Capture the cell that displays the provided text and extract its [X, Y] central coordinate. 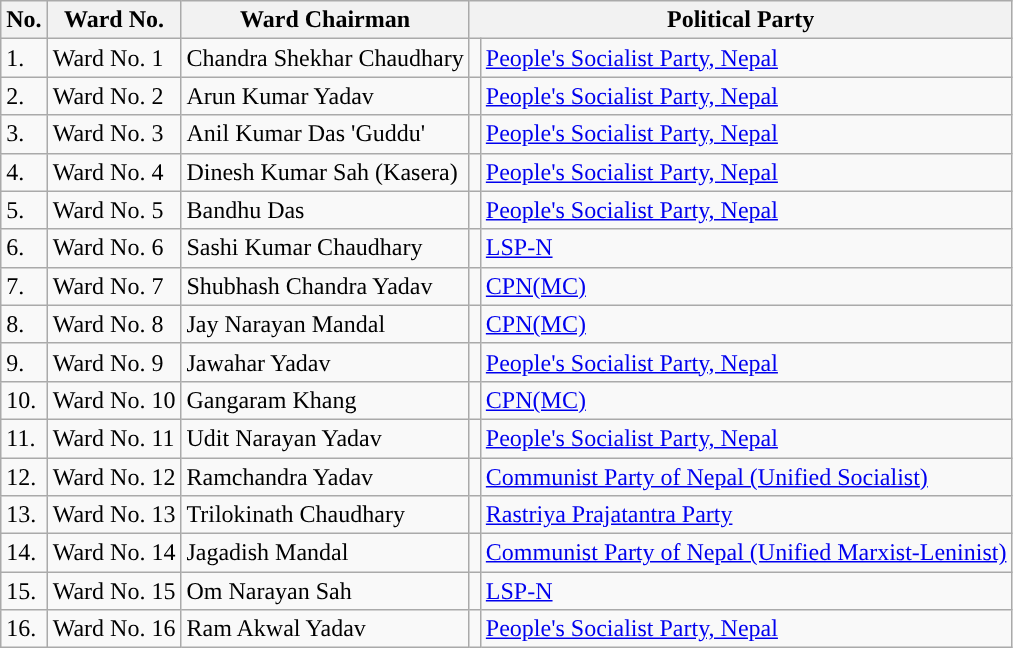
Political Party [740, 20]
4. [24, 172]
Ward No. 13 [114, 515]
Jay Narayan Mandal [325, 324]
9. [24, 362]
Ward No. 6 [114, 248]
Communist Party of Nepal (Unified Marxist-Leninist) [746, 553]
Ward No. 2 [114, 96]
Dinesh Kumar Sah (Kasera) [325, 172]
6. [24, 248]
Communist Party of Nepal (Unified Socialist) [746, 477]
Ward No. 16 [114, 629]
Udit Narayan Yadav [325, 438]
Ramchandra Yadav [325, 477]
Arun Kumar Yadav [325, 96]
Chandra Shekhar Chaudhary [325, 58]
5. [24, 210]
Shubhash Chandra Yadav [325, 286]
Om Narayan Sah [325, 591]
Rastriya Prajatantra Party [746, 515]
Ward No. 4 [114, 172]
1. [24, 58]
Ward No. 12 [114, 477]
2. [24, 96]
3. [24, 134]
Ward No. 8 [114, 324]
Anil Kumar Das 'Guddu' [325, 134]
Bandhu Das [325, 210]
Trilokinath Chaudhary [325, 515]
Ward No. 3 [114, 134]
12. [24, 477]
No. [24, 20]
Ward No. 9 [114, 362]
Ward No. [114, 20]
15. [24, 591]
13. [24, 515]
Ward No. 14 [114, 553]
Sashi Kumar Chaudhary [325, 248]
11. [24, 438]
Ram Akwal Yadav [325, 629]
Ward No. 10 [114, 400]
7. [24, 286]
Ward No. 1 [114, 58]
14. [24, 553]
Gangaram Khang [325, 400]
8. [24, 324]
10. [24, 400]
Ward No. 5 [114, 210]
16. [24, 629]
Ward No. 7 [114, 286]
Jagadish Mandal [325, 553]
Jawahar Yadav [325, 362]
Ward Chairman [325, 20]
Ward No. 11 [114, 438]
Ward No. 15 [114, 591]
